Locate the cell with the specified text and output its (X, Y) center coordinate. 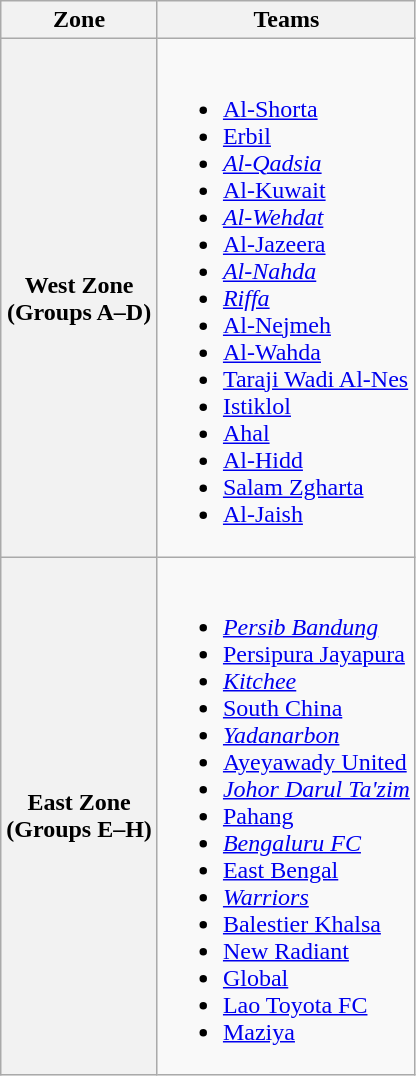
Teams (286, 20)
Zone (80, 20)
West Zone(Groups A–D) (80, 298)
East Zone(Groups E–H) (80, 816)
